For the text-containing cell, return its midpoint in [x, y] coordinate format. 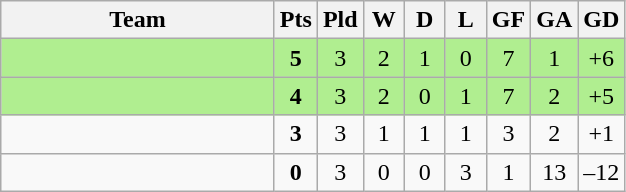
–12 [602, 172]
D [424, 20]
5 [296, 58]
Pts [296, 20]
13 [554, 172]
GA [554, 20]
GF [508, 20]
+1 [602, 134]
Team [138, 20]
4 [296, 96]
GD [602, 20]
W [384, 20]
+5 [602, 96]
+6 [602, 58]
Pld [340, 20]
L [466, 20]
